Return [x, y] of the center of cell containing provided text 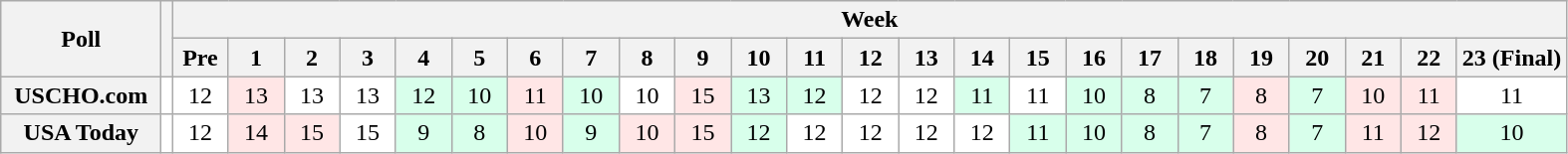
17 [1150, 58]
23 (Final) [1511, 58]
Week [870, 20]
Poll [82, 39]
USCHO.com [82, 95]
USA Today [82, 133]
5 [479, 58]
18 [1205, 58]
21 [1373, 58]
16 [1094, 58]
1 [256, 58]
Pre [200, 58]
4 [423, 58]
6 [535, 58]
20 [1317, 58]
2 [312, 58]
3 [368, 58]
19 [1261, 58]
22 [1429, 58]
